Scan for the cell matching the given text and deliver its (X, Y) coordinate at center. 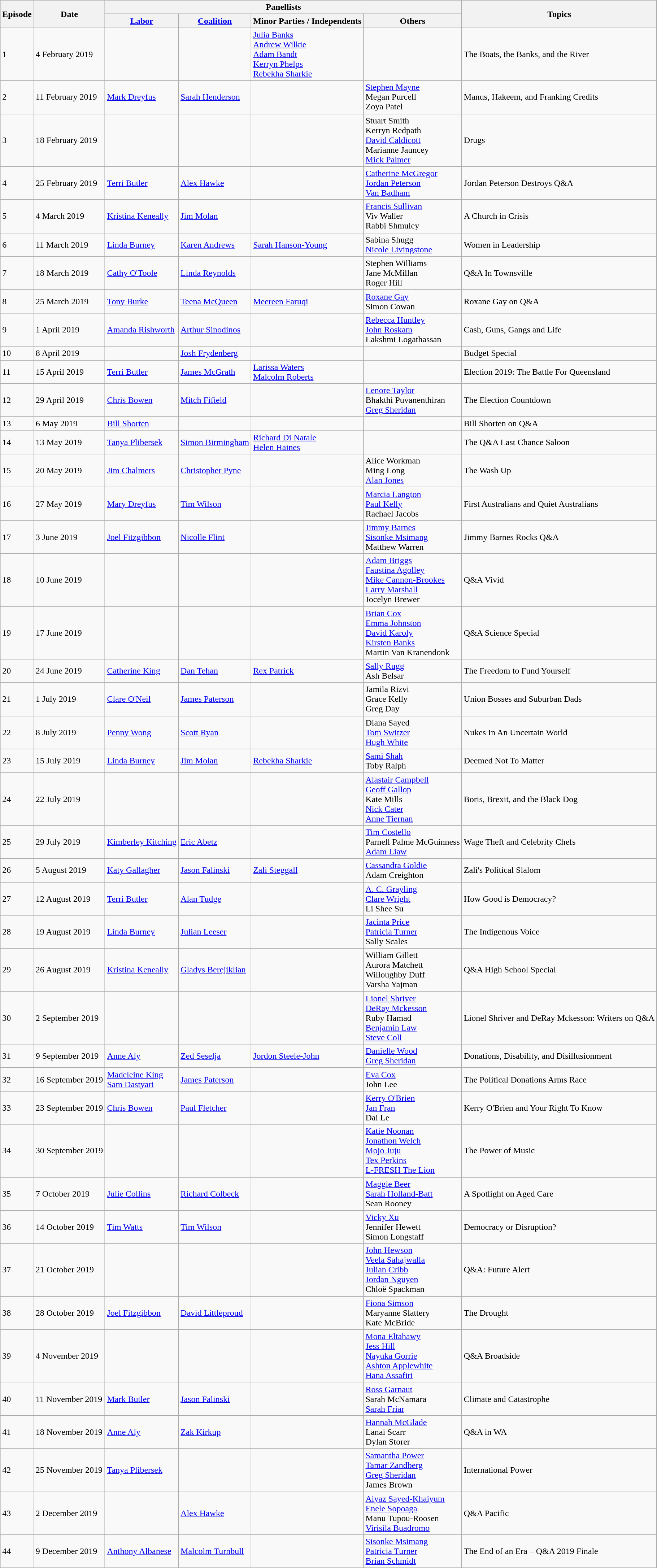
Jim Chalmers (142, 471)
15 April 2019 (69, 372)
Zak Kirkup (215, 1432)
The Wash Up (559, 471)
3 (17, 140)
22 (17, 732)
Amanda Rishworth (142, 330)
Bill Shorten (142, 424)
Josh Frydenberg (215, 353)
37 (17, 1270)
The Drought (559, 1313)
The Election Countdown (559, 400)
Teena McQueen (215, 301)
19 August 2019 (69, 932)
Alan Tudge (215, 899)
Q&A Pacific (559, 1513)
10 (17, 353)
Tim CostelloParnell Palme McGuinnessAdam Liaw (413, 842)
Lionel ShriverDeRay MckessonRuby HamadBenjamin LawSteve Coll (413, 1018)
10 June 2019 (69, 580)
Jordon Steele-John (308, 1056)
Catherine McGregorJordan PetersonVan Badham (413, 183)
19 (17, 633)
Panellists (283, 7)
Stephen MayneMegan PurcellZoya Patel (413, 97)
8 April 2019 (69, 353)
20 (17, 671)
Stephen WilliamsJane McMillanRoger Hill (413, 273)
6 May 2019 (69, 424)
29 April 2019 (69, 400)
29 (17, 970)
40 (17, 1399)
Sisonke MsimangPatricia TurnerBrian Schmidt (413, 1551)
Scott Ryan (215, 732)
Diana SayedTom SwitzerHugh White (413, 732)
First Australians and Quiet Australians (559, 504)
4 February 2019 (69, 54)
16 (17, 504)
Women in Leadership (559, 245)
Union Bosses and Suburban Dads (559, 699)
25 March 2019 (69, 301)
15 July 2019 (69, 761)
27 (17, 899)
30 (17, 1018)
Mark Dreyfus (142, 97)
23 September 2019 (69, 1108)
How Good is Democracy? (559, 899)
29 July 2019 (69, 842)
Jimmy BarnesSisonke MsimangMatthew Warren (413, 537)
Sally RuggAsh Belsar (413, 671)
39 (17, 1356)
11 March 2019 (69, 245)
International Power (559, 1470)
Tony Burke (142, 301)
Catherine King (142, 671)
Alice WorkmanMing LongAlan Jones (413, 471)
4 November 2019 (69, 1356)
12 August 2019 (69, 899)
Q&A: Future Alert (559, 1270)
13 (17, 424)
Jimmy Barnes Rocks Q&A (559, 537)
33 (17, 1108)
13 May 2019 (69, 443)
Election 2019: The Battle For Queensland (559, 372)
Bill Shorten on Q&A (559, 424)
Hannah McGladeLanai ScarrDylan Storer (413, 1432)
Francis SullivanViv WallerRabbi Shmuley (413, 216)
David Littleproud (215, 1313)
Q&A Science Special (559, 633)
25 February 2019 (69, 183)
2 December 2019 (69, 1513)
14 (17, 443)
Vicky XuJennifer HewettSimon Longstaff (413, 1227)
Larissa WatersMalcolm Roberts (308, 372)
The Freedom to Fund Yourself (559, 671)
14 October 2019 (69, 1227)
Dan Tehan (215, 671)
Eva CoxJohn Lee (413, 1079)
Arthur Sinodinos (215, 330)
20 May 2019 (69, 471)
Budget Special (559, 353)
Drugs (559, 140)
Rex Patrick (308, 671)
Mitch Fifield (215, 400)
Donations, Disability, and Disillusionment (559, 1056)
Aiyaz Sayed-KhaiyumEnele SopoagaManu Tupou-RoosenVirisila Buadromo (413, 1513)
Gladys Berejiklian (215, 970)
Danielle WoodGreg Sheridan (413, 1056)
The Indigenous Voice (559, 932)
22 July 2019 (69, 799)
9 December 2019 (69, 1551)
James McGrath (215, 372)
Q&A In Townsville (559, 273)
30 September 2019 (69, 1151)
Mark Butler (142, 1399)
Mary Dreyfus (142, 504)
1 July 2019 (69, 699)
41 (17, 1432)
5 (17, 216)
Climate and Catastrophe (559, 1399)
The Power of Music (559, 1151)
Tim Watts (142, 1227)
Episode (17, 14)
23 (17, 761)
1 (17, 54)
Simon Birmingham (215, 443)
6 (17, 245)
Lenore TaylorBhakthi PuvanenthiranGreg Sheridan (413, 400)
25 (17, 842)
Anthony Albanese (142, 1551)
28 October 2019 (69, 1313)
Q&A in WA (559, 1432)
Katie NoonanJonathon WelchMojo JujuTex PerkinsL-FRESH The Lion (413, 1151)
1 April 2019 (69, 330)
Christopher Pyne (215, 471)
Karen Andrews (215, 245)
Roxane GaySimon Cowan (413, 301)
Sami ShahToby Ralph (413, 761)
Labor (142, 21)
8 (17, 301)
Nicolle Flint (215, 537)
Madeleine KingSam Dastyari (142, 1079)
Marcia LangtonPaul KellyRachael Jacobs (413, 504)
42 (17, 1470)
21 (17, 699)
Kerry O'Brien and Your Right To Know (559, 1108)
Manus, Hakeem, and Franking Credits (559, 97)
9 September 2019 (69, 1056)
17 (17, 537)
Sabina ShuggNicole Livingstone (413, 245)
Eric Abetz (215, 842)
44 (17, 1551)
21 October 2019 (69, 1270)
Mona EltahawyJess HillNayuka GorrieAshton ApplewhiteHana Assafiri (413, 1356)
Deemed Not To Matter (559, 761)
Topics (559, 14)
17 June 2019 (69, 633)
28 (17, 932)
Ross GarnautSarah McNamaraSarah Friar (413, 1399)
43 (17, 1513)
Fiona SimsonMaryanne SlatteryKate McBride (413, 1313)
18 February 2019 (69, 140)
3 June 2019 (69, 537)
Zali Steggall (308, 870)
A Spotlight on Aged Care (559, 1194)
12 (17, 400)
A. C. GraylingClare WrightLi Shee Su (413, 899)
Cash, Guns, Gangs and Life (559, 330)
31 (17, 1056)
Katy Gallagher (142, 870)
38 (17, 1313)
Coalition (215, 21)
Cathy O'Toole (142, 273)
18 March 2019 (69, 273)
Paul Fletcher (215, 1108)
Minor Parties / Independents (308, 21)
Q&A High School Special (559, 970)
The Q&A Last Chance Saloon (559, 443)
Zed Seselja (215, 1056)
Lionel Shriver and DeRay Mckesson: Writers on Q&A (559, 1018)
A Church in Crisis (559, 216)
11 February 2019 (69, 97)
11 (17, 372)
Q&A Vivid (559, 580)
Others (413, 21)
Richard Colbeck (215, 1194)
Alastair CampbellGeoff GallopKate MillsNick CaterAnne Tiernan (413, 799)
Q&A Broadside (559, 1356)
26 August 2019 (69, 970)
Zali's Political Slalom (559, 870)
9 (17, 330)
25 November 2019 (69, 1470)
Kerry O'BrienJan FranDai Le (413, 1108)
Democracy or Disruption? (559, 1227)
Roxane Gay on Q&A (559, 301)
Wage Theft and Celebrity Chefs (559, 842)
24 (17, 799)
7 (17, 273)
35 (17, 1194)
Kimberley Kitching (142, 842)
27 May 2019 (69, 504)
Julia BanksAndrew WilkieAdam BandtKerryn PhelpsRebekha Sharkie (308, 54)
24 June 2019 (69, 671)
William GillettAurora MatchettWilloughby DuffVarsha Yajman (413, 970)
36 (17, 1227)
15 (17, 471)
Richard Di NataleHelen Haines (308, 443)
Sarah Henderson (215, 97)
16 September 2019 (69, 1079)
The Boats, the Banks, and the River (559, 54)
18 November 2019 (69, 1432)
Boris, Brexit, and the Black Dog (559, 799)
Cassandra GoldieAdam Creighton (413, 870)
Brian CoxEmma JohnstonDavid KarolyKirsten BanksMartin Van Kranendonk (413, 633)
26 (17, 870)
Clare O'Neil (142, 699)
The Political Donations Arms Race (559, 1079)
32 (17, 1079)
Penny Wong (142, 732)
Jacinta PricePatricia TurnerSally Scales (413, 932)
Nukes In An Uncertain World (559, 732)
4 (17, 183)
Samantha PowerTamar ZandbergGreg SheridanJames Brown (413, 1470)
Maggie BeerSarah Holland-BattSean Rooney (413, 1194)
2 September 2019 (69, 1018)
Stuart SmithKerryn RedpathDavid CaldicottMarianne JaunceyMick Palmer (413, 140)
Rebekha Sharkie (308, 761)
18 (17, 580)
5 August 2019 (69, 870)
Julie Collins (142, 1194)
Malcolm Turnbull (215, 1551)
Rebecca HuntleyJohn RoskamLakshmi Logathassan (413, 330)
8 July 2019 (69, 732)
34 (17, 1151)
Linda Reynolds (215, 273)
Jordan Peterson Destroys Q&A (559, 183)
Sarah Hanson-Young (308, 245)
John HewsonVeela SahajwallaJulian CribbJordan NguyenChloë Spackman (413, 1270)
Adam BriggsFaustina AgolleyMike Cannon-BrookesLarry MarshallJocelyn Brewer (413, 580)
Jamila RizviGrace KellyGreg Day (413, 699)
11 November 2019 (69, 1399)
Meereen Faruqi (308, 301)
2 (17, 97)
4 March 2019 (69, 216)
Julian Leeser (215, 932)
7 October 2019 (69, 1194)
Date (69, 14)
The End of an Era – Q&A 2019 Finale (559, 1551)
